Output the (x, y) coordinate of the center of the cell containing the given text.  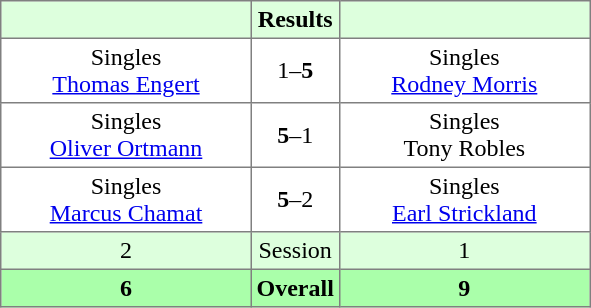
6 (126, 288)
Overall (295, 288)
5–1 (295, 135)
Results (295, 20)
SinglesTony Robles (464, 135)
2 (126, 251)
SinglesThomas Engert (126, 70)
1 (464, 251)
SinglesRodney Morris (464, 70)
SinglesEarl Strickland (464, 199)
1–5 (295, 70)
SinglesOliver Ortmann (126, 135)
Session (295, 251)
5–2 (295, 199)
9 (464, 288)
SinglesMarcus Chamat (126, 199)
